Detect which cell encompasses the target text, then output its (X, Y) center coordinate. 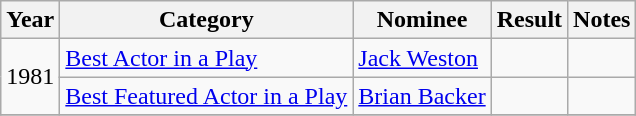
Nominee (422, 20)
Brian Backer (422, 96)
Result (529, 20)
Notes (602, 20)
1981 (30, 77)
Category (206, 20)
Best Featured Actor in a Play (206, 96)
Best Actor in a Play (206, 58)
Year (30, 20)
Jack Weston (422, 58)
